Extract the [X, Y] coordinate from the center of the cell holding the provided text.  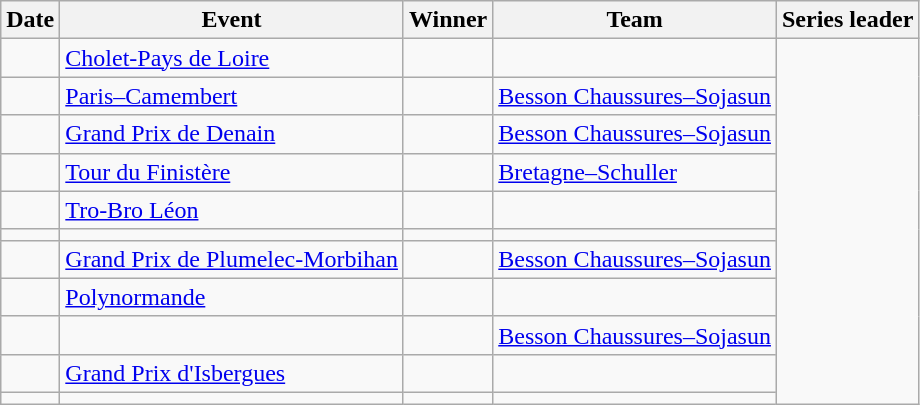
Tro-Bro Léon [232, 210]
Event [232, 20]
Polynormande [232, 297]
Bretagne–Schuller [635, 172]
Date [30, 20]
Paris–Camembert [232, 96]
Winner [448, 20]
Grand Prix d'Isbergues [232, 373]
Tour du Finistère [232, 172]
Team [635, 20]
Grand Prix de Plumelec-Morbihan [232, 259]
Series leader [847, 20]
Grand Prix de Denain [232, 134]
Cholet-Pays de Loire [232, 58]
